Detect which cell encompasses the target text, then output its [X, Y] center coordinate. 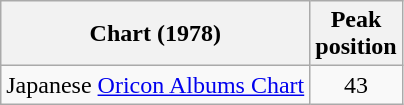
43 [356, 85]
Peakposition [356, 34]
Japanese Oricon Albums Chart [156, 85]
Chart (1978) [156, 34]
